Extract the [x, y] coordinate from the center of the cell holding the provided text.  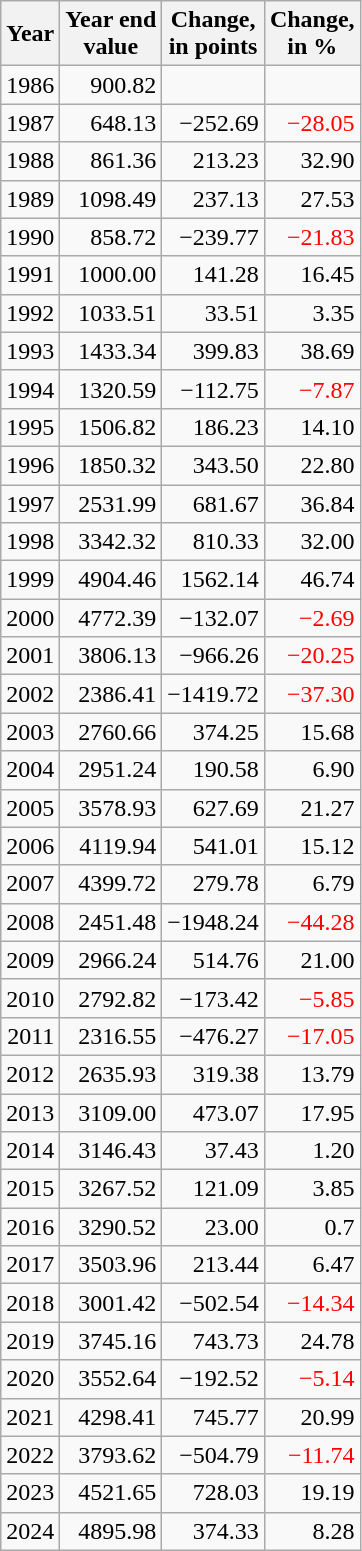
2000 [30, 618]
−252.69 [214, 123]
−14.34 [312, 1303]
0.7 [312, 1227]
2316.55 [111, 1036]
3552.64 [111, 1379]
3267.52 [111, 1189]
627.69 [214, 808]
−1419.72 [214, 694]
1562.14 [214, 580]
3.85 [312, 1189]
1320.59 [111, 389]
3806.13 [111, 656]
237.13 [214, 199]
374.25 [214, 732]
861.36 [111, 161]
24.78 [312, 1341]
3290.52 [111, 1227]
6.79 [312, 884]
810.33 [214, 542]
−44.28 [312, 922]
−966.26 [214, 656]
2966.24 [111, 960]
1995 [30, 427]
213.44 [214, 1265]
−173.42 [214, 998]
1997 [30, 503]
4521.65 [111, 1493]
2014 [30, 1151]
3503.96 [111, 1265]
1000.00 [111, 275]
15.12 [312, 846]
−502.54 [214, 1303]
343.50 [214, 465]
648.13 [111, 123]
Year [30, 34]
1990 [30, 237]
13.79 [312, 1074]
37.43 [214, 1151]
−112.75 [214, 389]
186.23 [214, 427]
319.38 [214, 1074]
900.82 [111, 85]
20.99 [312, 1417]
−1948.24 [214, 922]
22.80 [312, 465]
−11.74 [312, 1455]
514.76 [214, 960]
2002 [30, 694]
2024 [30, 1531]
2016 [30, 1227]
−7.87 [312, 389]
1098.49 [111, 199]
2951.24 [111, 770]
1850.32 [111, 465]
743.73 [214, 1341]
2022 [30, 1455]
−28.05 [312, 123]
38.69 [312, 351]
−21.83 [312, 237]
4298.41 [111, 1417]
374.33 [214, 1531]
141.28 [214, 275]
2635.93 [111, 1074]
2005 [30, 808]
−239.77 [214, 237]
2760.66 [111, 732]
2011 [30, 1036]
4904.46 [111, 580]
1991 [30, 275]
1986 [30, 85]
21.27 [312, 808]
2021 [30, 1417]
Change,in points [214, 34]
1987 [30, 123]
1994 [30, 389]
2020 [30, 1379]
23.00 [214, 1227]
4772.39 [111, 618]
2007 [30, 884]
19.19 [312, 1493]
2001 [30, 656]
4895.98 [111, 1531]
2012 [30, 1074]
4399.72 [111, 884]
36.84 [312, 503]
3146.43 [111, 1151]
−504.79 [214, 1455]
6.47 [312, 1265]
−2.69 [312, 618]
2018 [30, 1303]
1033.51 [111, 313]
32.00 [312, 542]
858.72 [111, 237]
27.53 [312, 199]
3001.42 [111, 1303]
1992 [30, 313]
−37.30 [312, 694]
21.00 [312, 960]
541.01 [214, 846]
4119.94 [111, 846]
1999 [30, 580]
2008 [30, 922]
2013 [30, 1113]
2451.48 [111, 922]
−192.52 [214, 1379]
3745.16 [111, 1341]
33.51 [214, 313]
213.23 [214, 161]
2023 [30, 1493]
17.95 [312, 1113]
2019 [30, 1341]
1988 [30, 161]
3578.93 [111, 808]
−476.27 [214, 1036]
1998 [30, 542]
46.74 [312, 580]
3.35 [312, 313]
2017 [30, 1265]
−20.25 [312, 656]
399.83 [214, 351]
32.90 [312, 161]
1.20 [312, 1151]
−17.05 [312, 1036]
1989 [30, 199]
190.58 [214, 770]
2004 [30, 770]
3793.62 [111, 1455]
3342.32 [111, 542]
2015 [30, 1189]
2792.82 [111, 998]
−5.14 [312, 1379]
279.78 [214, 884]
473.07 [214, 1113]
16.45 [312, 275]
−5.85 [312, 998]
1506.82 [111, 427]
121.09 [214, 1189]
14.10 [312, 427]
2009 [30, 960]
−132.07 [214, 618]
2003 [30, 732]
2010 [30, 998]
2386.41 [111, 694]
2006 [30, 846]
Year endvalue [111, 34]
8.28 [312, 1531]
745.77 [214, 1417]
3109.00 [111, 1113]
Change,in % [312, 34]
1996 [30, 465]
2531.99 [111, 503]
1433.34 [111, 351]
6.90 [312, 770]
15.68 [312, 732]
681.67 [214, 503]
1993 [30, 351]
728.03 [214, 1493]
